Identify which cell holds the provided text, then report its (X, Y) central coordinate. 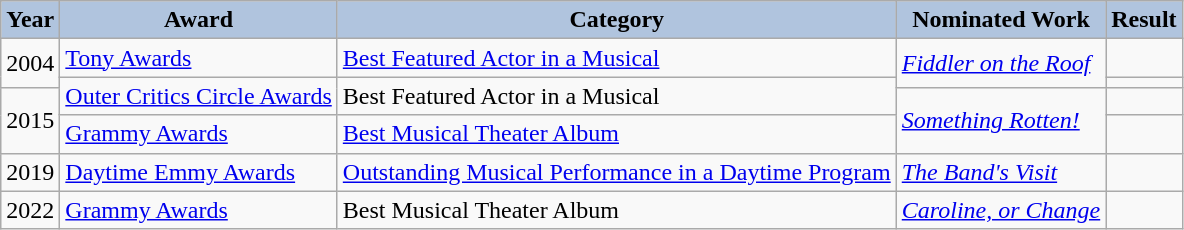
The Band's Visit (1001, 172)
Daytime Emmy Awards (198, 172)
Outer Critics Circle Awards (198, 96)
Caroline, or Change (1001, 210)
2019 (30, 172)
2022 (30, 210)
Nominated Work (1001, 20)
2004 (30, 64)
Year (30, 20)
Fiddler on the Roof (1001, 64)
Category (616, 20)
Result (1144, 20)
Award (198, 20)
Something Rotten! (1001, 120)
2015 (30, 120)
Tony Awards (198, 58)
Outstanding Musical Performance in a Daytime Program (616, 172)
